Return [X, Y] of the center of cell containing provided text 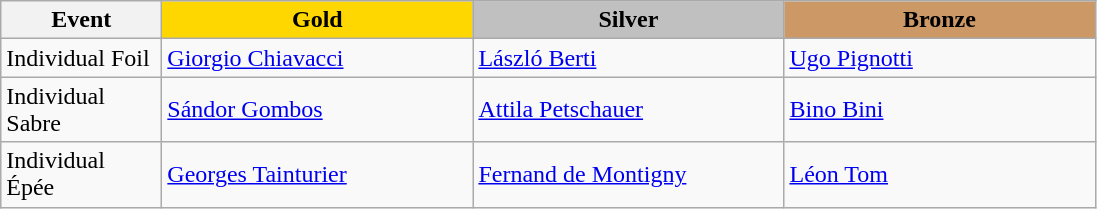
Bino Bini [940, 110]
Léon Tom [940, 174]
Individual Sabre [82, 110]
Georges Tainturier [318, 174]
Individual Épée [82, 174]
Bronze [940, 20]
Gold [318, 20]
Giorgio Chiavacci [318, 58]
Ugo Pignotti [940, 58]
Sándor Gombos [318, 110]
Event [82, 20]
Fernand de Montigny [628, 174]
László Berti [628, 58]
Attila Petschauer [628, 110]
Individual Foil [82, 58]
Silver [628, 20]
